From the cell containing the given text, extract its center point as (x, y) coordinate. 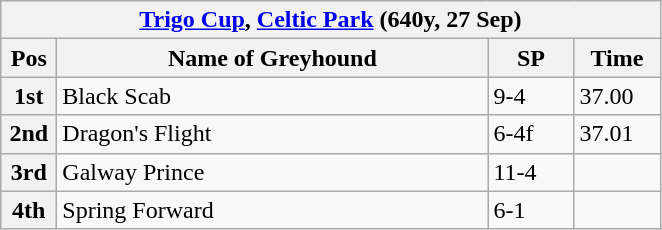
Pos (29, 58)
4th (29, 210)
37.01 (617, 134)
Spring Forward (272, 210)
11-4 (531, 172)
Trigo Cup, Celtic Park (640y, 27 Sep) (330, 20)
Time (617, 58)
9-4 (531, 96)
37.00 (617, 96)
Galway Prince (272, 172)
Name of Greyhound (272, 58)
2nd (29, 134)
1st (29, 96)
SP (531, 58)
6-4f (531, 134)
Dragon's Flight (272, 134)
Black Scab (272, 96)
6-1 (531, 210)
3rd (29, 172)
